Capture the cell that displays the provided text and extract its (X, Y) central coordinate. 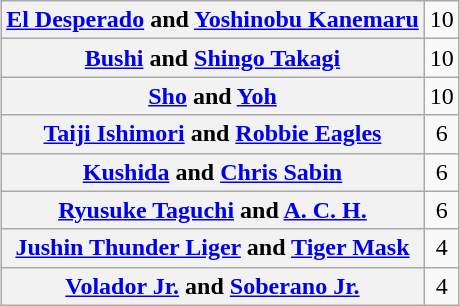
El Desperado and Yoshinobu Kanemaru (213, 20)
Volador Jr. and Soberano Jr. (213, 286)
Taiji Ishimori and Robbie Eagles (213, 134)
Jushin Thunder Liger and Tiger Mask (213, 248)
Bushi and Shingo Takagi (213, 58)
Kushida and Chris Sabin (213, 172)
Sho and Yoh (213, 96)
Ryusuke Taguchi and A. C. H. (213, 210)
